Provide the [x, y] coordinate of the cell's center where the given text is located.  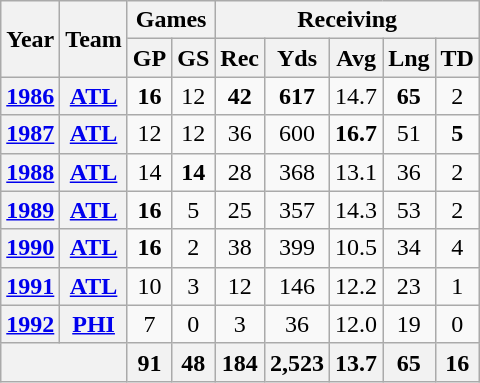
13.7 [356, 362]
Team [94, 39]
Year [30, 39]
10 [149, 286]
14.3 [356, 210]
Receiving [348, 20]
34 [409, 248]
48 [194, 362]
12.2 [356, 286]
1990 [30, 248]
91 [149, 362]
Rec [240, 58]
146 [298, 286]
12.0 [356, 324]
184 [240, 362]
23 [409, 286]
TD [457, 58]
2,523 [298, 362]
Lng [409, 58]
7 [149, 324]
1992 [30, 324]
53 [409, 210]
38 [240, 248]
357 [298, 210]
PHI [94, 324]
1986 [30, 96]
Avg [356, 58]
51 [409, 134]
19 [409, 324]
4 [457, 248]
42 [240, 96]
14.7 [356, 96]
1 [457, 286]
1989 [30, 210]
399 [298, 248]
Games [170, 20]
1987 [30, 134]
Yds [298, 58]
16.7 [356, 134]
13.1 [356, 172]
GP [149, 58]
25 [240, 210]
617 [298, 96]
600 [298, 134]
368 [298, 172]
28 [240, 172]
1991 [30, 286]
10.5 [356, 248]
GS [194, 58]
1988 [30, 172]
